Provide the [X, Y] coordinate of the cell's center where the given text is located.  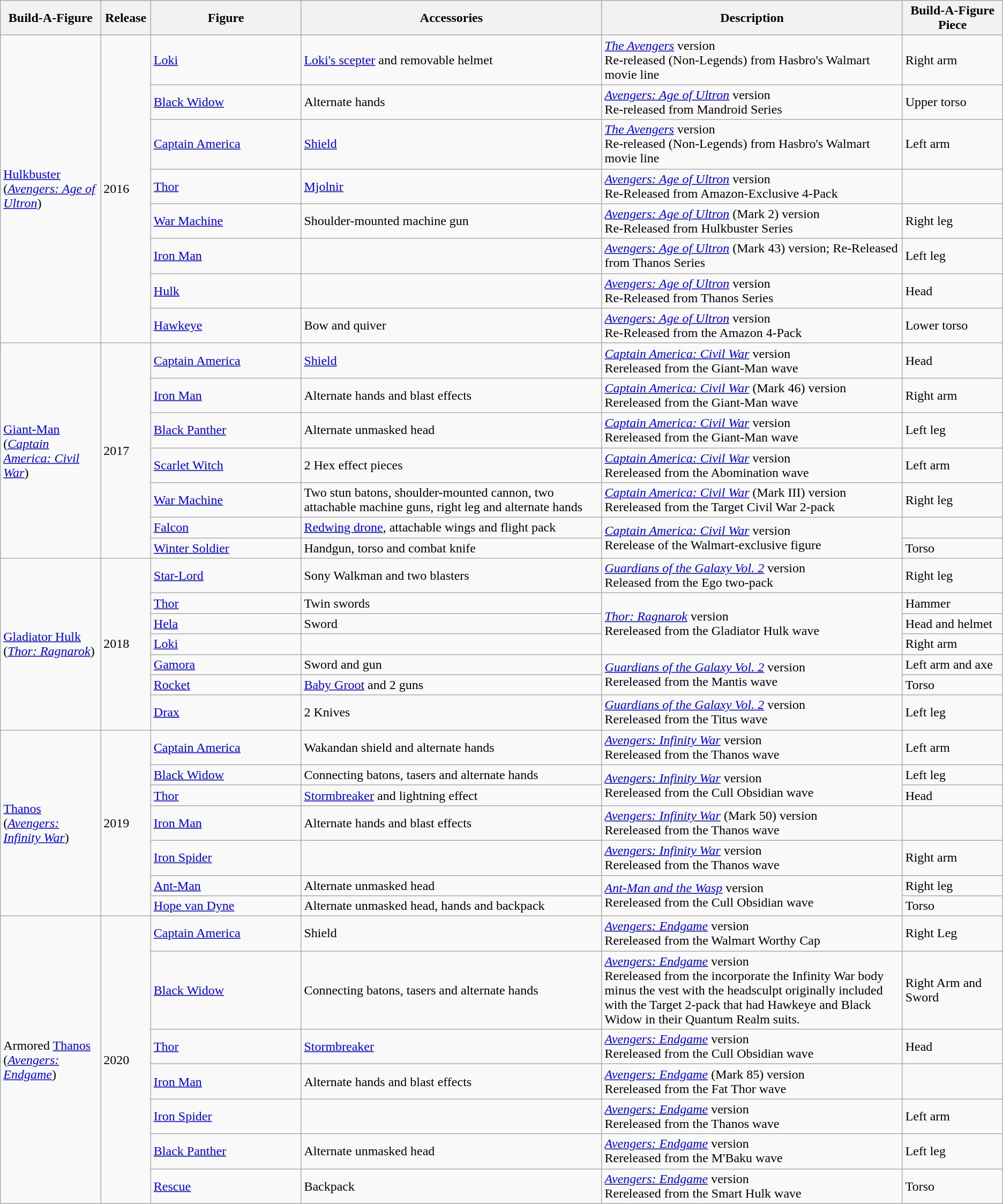
Hope van Dyne [226, 906]
Gladiator Hulk (Thor: Ragnarok) [50, 644]
Avengers: Endgame versionRereleased from the Cull Obsidian wave [752, 1047]
Right Leg [953, 933]
Captain America: Civil War versionRereleased from the Abomination wave [752, 465]
Hulkbuster (Avengers: Age of Ultron) [50, 189]
Wakandan shield and alternate hands [451, 747]
Hawkeye [226, 326]
Falcon [226, 528]
Stormbreaker [451, 1047]
Avengers: Age of Ultron versionRe-Released from the Amazon 4-Pack [752, 326]
Guardians of the Galaxy Vol. 2 versionRereleased from the Titus wave [752, 713]
2017 [126, 450]
Alternate unmasked head, hands and backpack [451, 906]
Avengers: Endgame (Mark 85) versionRereleased from the Fat Thor wave [752, 1081]
Ant-Man and the Wasp versionRereleased from the Cull Obsidian wave [752, 896]
Captain America: Civil War versionRerelease of the Walmart-exclusive figure [752, 538]
Avengers: Age of Ultron versionRe-released from Mandroid Series [752, 102]
2019 [126, 823]
Right Arm and Sword [953, 990]
Figure [226, 18]
Build-A-Figure [50, 18]
Upper torso [953, 102]
Sony Walkman and two blasters [451, 575]
Left arm and axe [953, 664]
Gamora [226, 664]
Accessories [451, 18]
Avengers: Age of Ultron versionRe-Released from Thanos Series [752, 290]
Armored Thanos (Avengers: Endgame) [50, 1060]
Backpack [451, 1186]
Handgun, torso and combat knife [451, 548]
2018 [126, 644]
Two stun batons, shoulder-mounted cannon, two attachable machine guns, right leg and alternate hands [451, 500]
Hela [226, 624]
Avengers: Endgame versionRereleased from the Smart Hulk wave [752, 1186]
Avengers: Endgame versionRereleased from the Thanos wave [752, 1117]
Guardians of the Galaxy Vol. 2 versionReleased from the Ego two-pack [752, 575]
Shoulder-mounted machine gun [451, 221]
Baby Groot and 2 guns [451, 685]
Twin swords [451, 603]
Avengers: Infinity War (Mark 50) versionRereleased from the Thanos wave [752, 823]
Captain America: Civil War (Mark 46) versionRereleased from the Giant-Man wave [752, 395]
Redwing drone, attachable wings and flight pack [451, 528]
Build-A-Figure Piece [953, 18]
Head and helmet [953, 624]
Thor: Ragnarok versionRereleased from the Gladiator Hulk wave [752, 624]
Hammer [953, 603]
Giant-Man (Captain America: Civil War) [50, 450]
Release [126, 18]
Avengers: Age of Ultron (Mark 2) versionRe-Released from Hulkbuster Series [752, 221]
Drax [226, 713]
Rescue [226, 1186]
2016 [126, 189]
Captain America: Civil War (Mark III) versionRereleased from the Target Civil War 2-pack [752, 500]
Lower torso [953, 326]
Guardians of the Galaxy Vol. 2 versionRereleased from the Mantis wave [752, 675]
Stormbreaker and lightning effect [451, 795]
2020 [126, 1060]
Hulk [226, 290]
Description [752, 18]
Winter Soldier [226, 548]
Thanos (Avengers: Infinity War) [50, 823]
Avengers: Age of Ultron versionRe-Released from Amazon-Exclusive 4-Pack [752, 186]
Avengers: Endgame versionRereleased from the Walmart Worthy Cap [752, 933]
Sword and gun [451, 664]
Mjolnir [451, 186]
Bow and quiver [451, 326]
Star-Lord [226, 575]
Rocket [226, 685]
Avengers: Endgame versionRereleased from the M'Baku wave [752, 1151]
2 Knives [451, 713]
2 Hex effect pieces [451, 465]
Alternate hands [451, 102]
Avengers: Infinity War versionRereleased from the Cull Obsidian wave [752, 785]
Avengers: Age of Ultron (Mark 43) version; Re-Released from Thanos Series [752, 256]
Loki's scepter and removable helmet [451, 60]
Scarlet Witch [226, 465]
Sword [451, 624]
Ant-Man [226, 886]
